Return (X, Y) of the center of cell containing provided text 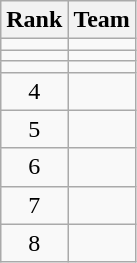
5 (34, 129)
7 (34, 205)
Team (102, 20)
Rank (34, 20)
8 (34, 243)
6 (34, 167)
4 (34, 91)
